For the text-containing cell, return its midpoint in [X, Y] coordinate format. 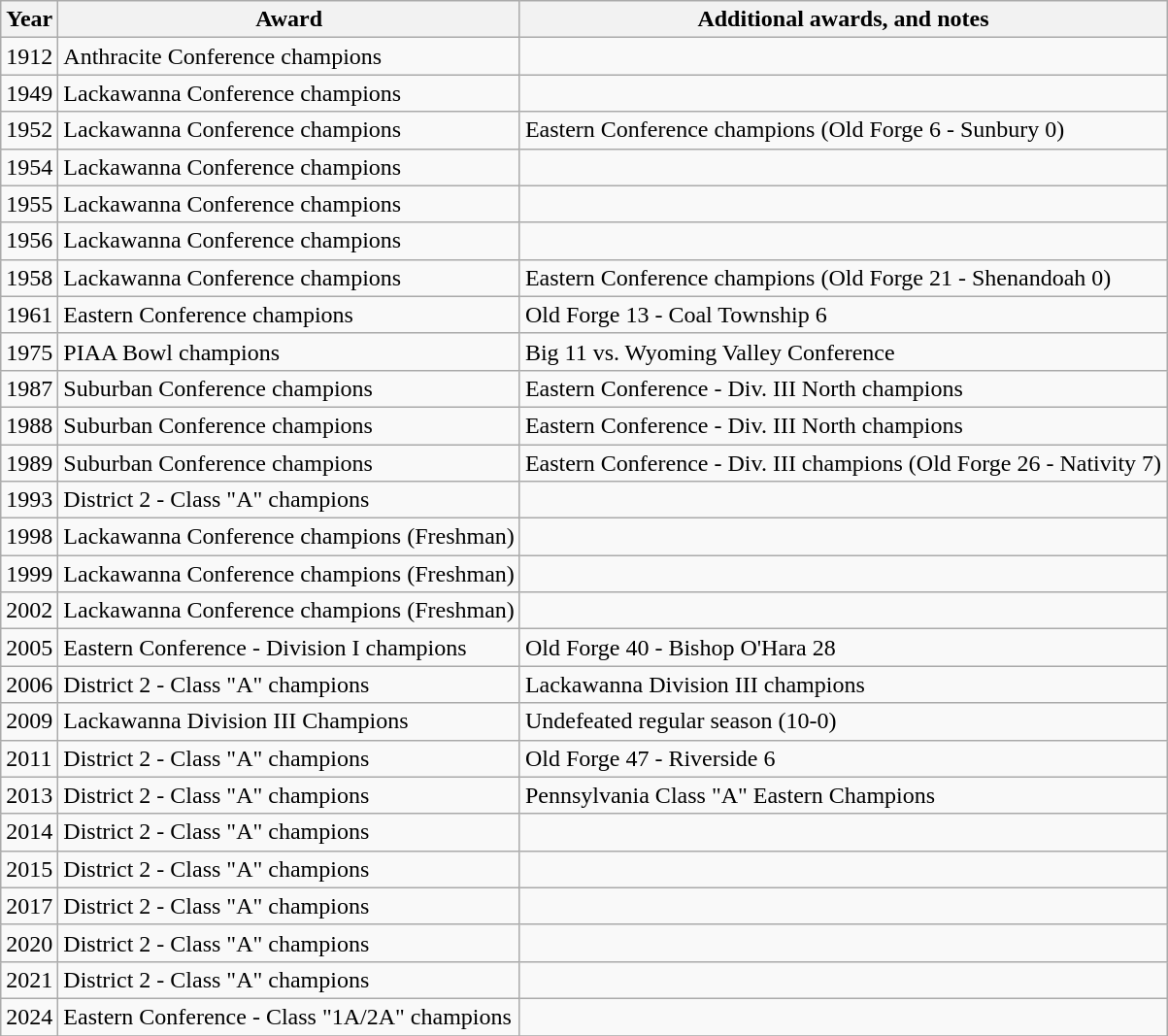
1999 [29, 574]
1954 [29, 167]
Undefeated regular season (10-0) [843, 721]
1998 [29, 537]
Year [29, 19]
1961 [29, 315]
1956 [29, 241]
Additional awards, and notes [843, 19]
2011 [29, 758]
2024 [29, 1017]
Old Forge 13 - Coal Township 6 [843, 315]
2017 [29, 906]
Eastern Conference - Div. III champions (Old Forge 26 - Nativity 7) [843, 463]
2006 [29, 685]
1987 [29, 388]
2013 [29, 795]
Eastern Conference champions [289, 315]
1955 [29, 204]
Lackawanna Division III champions [843, 685]
Big 11 vs. Wyoming Valley Conference [843, 351]
2021 [29, 980]
Old Forge 40 - Bishop O'Hara 28 [843, 648]
Lackawanna Division III Champions [289, 721]
1975 [29, 351]
Eastern Conference - Division I champions [289, 648]
2005 [29, 648]
Eastern Conference - Class "1A/2A" champions [289, 1017]
1993 [29, 500]
2020 [29, 943]
1989 [29, 463]
1912 [29, 56]
2002 [29, 611]
Pennsylvania Class "A" Eastern Champions [843, 795]
1958 [29, 278]
2009 [29, 721]
Eastern Conference champions (Old Forge 21 - Shenandoah 0) [843, 278]
Old Forge 47 - Riverside 6 [843, 758]
1949 [29, 93]
Anthracite Conference champions [289, 56]
1988 [29, 425]
2015 [29, 869]
Award [289, 19]
2014 [29, 832]
PIAA Bowl champions [289, 351]
1952 [29, 130]
Eastern Conference champions (Old Forge 6 - Sunbury 0) [843, 130]
